Search for the cell housing the specified text and yield its [X, Y] center coordinate. 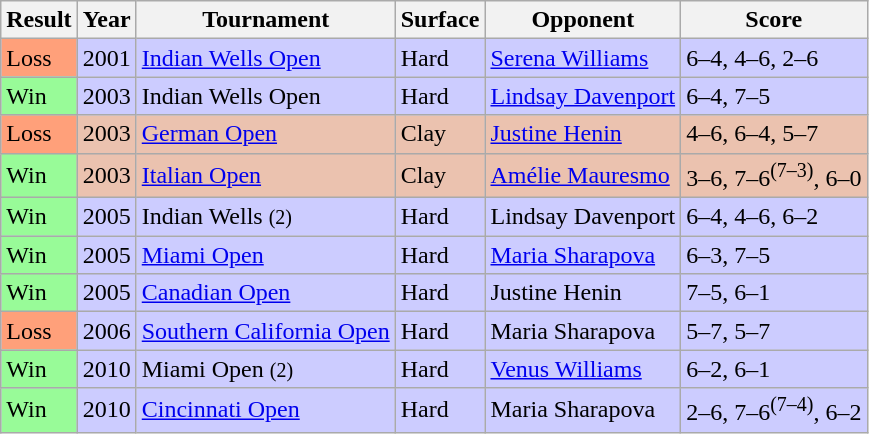
2001 [106, 58]
Amélie Mauresmo [583, 176]
Canadian Open [266, 293]
Cincinnati Open [266, 410]
Score [774, 20]
Venus Williams [583, 369]
2006 [106, 331]
Year [106, 20]
German Open [266, 134]
6–4, 7–5 [774, 96]
Miami Open (2) [266, 369]
Italian Open [266, 176]
Miami Open [266, 255]
Serena Williams [583, 58]
6–4, 4–6, 6–2 [774, 217]
6–3, 7–5 [774, 255]
Southern California Open [266, 331]
4–6, 6–4, 5–7 [774, 134]
Indian Wells (2) [266, 217]
3–6, 7–6(7–3), 6–0 [774, 176]
6–2, 6–1 [774, 369]
Surface [440, 20]
5–7, 5–7 [774, 331]
Result [39, 20]
2–6, 7–6(7–4), 6–2 [774, 410]
Opponent [583, 20]
7–5, 6–1 [774, 293]
Tournament [266, 20]
6–4, 4–6, 2–6 [774, 58]
